Locate the cell with the specified text and output its [x, y] center coordinate. 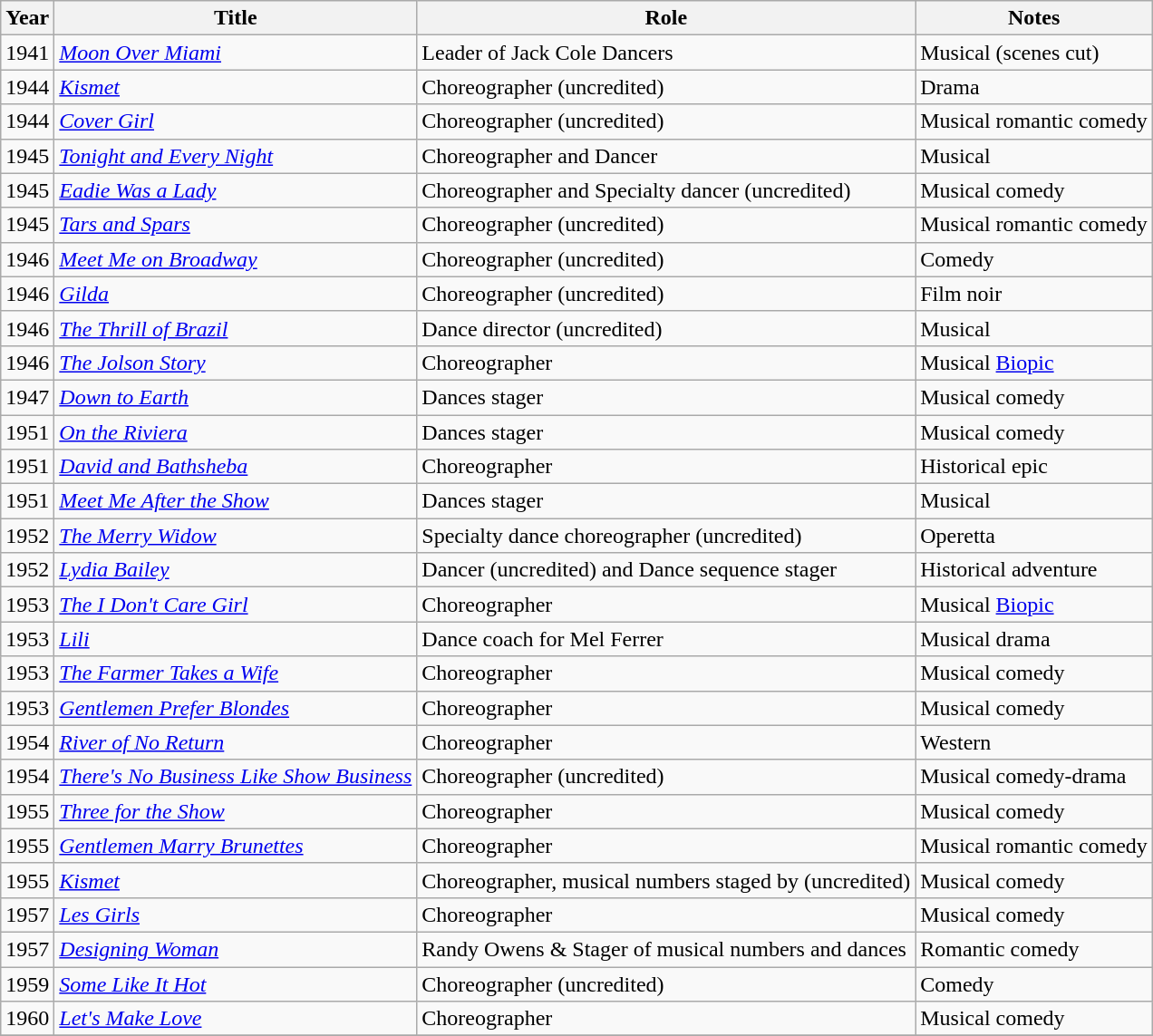
On the Riviera [236, 432]
David and Bathsheba [236, 467]
Notes [1034, 18]
Western [1034, 742]
Les Girls [236, 915]
Gentlemen Prefer Blondes [236, 708]
Dance director (uncredited) [666, 328]
Moon Over Miami [236, 53]
The Thrill of Brazil [236, 328]
Historical epic [1034, 467]
Randy Owens & Stager of musical numbers and dances [666, 949]
Role [666, 18]
Drama [1034, 87]
Three for the Show [236, 811]
River of No Return [236, 742]
Designing Woman [236, 949]
The I Don't Care Girl [236, 605]
Let's Make Love [236, 1019]
The Jolson Story [236, 363]
Lydia Bailey [236, 570]
Gentlemen Marry Brunettes [236, 846]
1941 [27, 53]
Musical drama [1034, 639]
Gilda [236, 294]
Historical adventure [1034, 570]
Title [236, 18]
Leader of Jack Cole Dancers [666, 53]
Specialty dance choreographer (uncredited) [666, 536]
There's No Business Like Show Business [236, 777]
The Merry Widow [236, 536]
Some Like It Hot [236, 983]
Musical comedy-drama [1034, 777]
The Farmer Takes a Wife [236, 673]
Tonight and Every Night [236, 156]
Film noir [1034, 294]
Down to Earth [236, 397]
Operetta [1034, 536]
Choreographer and Dancer [666, 156]
Choreographer and Specialty dancer (uncredited) [666, 190]
Romantic comedy [1034, 949]
Lili [236, 639]
1947 [27, 397]
Tars and Spars [236, 225]
Choreographer, musical numbers staged by (uncredited) [666, 880]
Cover Girl [236, 121]
Musical (scenes cut) [1034, 53]
Year [27, 18]
1960 [27, 1019]
1959 [27, 983]
Eadie Was a Lady [236, 190]
Dance coach for Mel Ferrer [666, 639]
Dancer (uncredited) and Dance sequence stager [666, 570]
Meet Me on Broadway [236, 259]
Meet Me After the Show [236, 501]
